Extract the (X, Y) coordinate from the center of the cell holding the provided text.  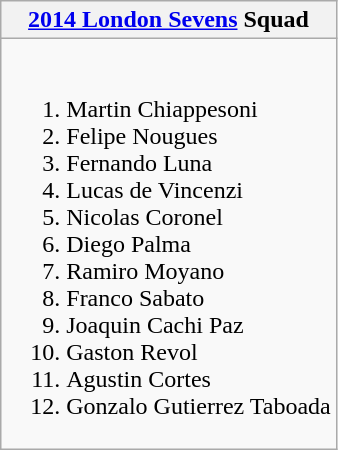
2014 London Sevens Squad (168, 20)
